Find where the given text appears and provide that cell's center as [x, y] coordinate. 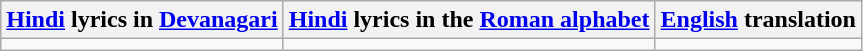
Hindi lyrics in the Roman alphabet [469, 20]
Hindi lyrics in Devanagari [142, 20]
English translation [758, 20]
